From the cell containing the given text, extract its center point as (X, Y) coordinate. 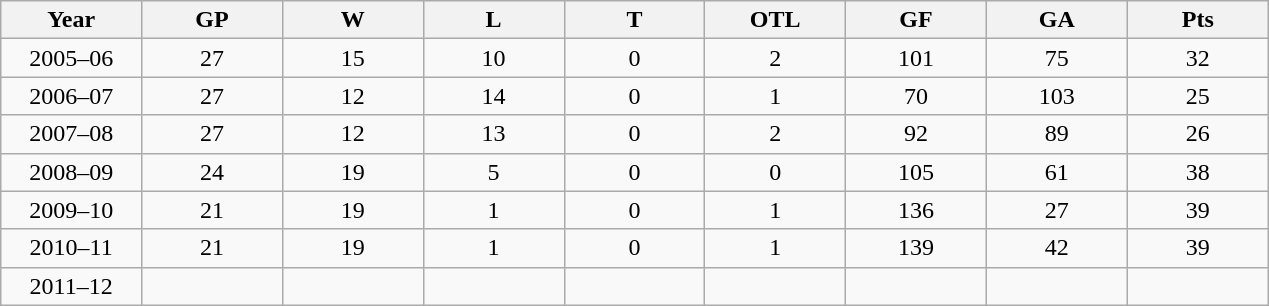
101 (916, 58)
89 (1056, 134)
32 (1198, 58)
24 (212, 172)
GF (916, 20)
75 (1056, 58)
15 (352, 58)
T (634, 20)
2008–09 (72, 172)
103 (1056, 96)
70 (916, 96)
2007–08 (72, 134)
2006–07 (72, 96)
2010–11 (72, 248)
5 (494, 172)
L (494, 20)
GA (1056, 20)
13 (494, 134)
136 (916, 210)
25 (1198, 96)
38 (1198, 172)
26 (1198, 134)
61 (1056, 172)
Pts (1198, 20)
10 (494, 58)
42 (1056, 248)
OTL (776, 20)
2011–12 (72, 286)
W (352, 20)
139 (916, 248)
Year (72, 20)
92 (916, 134)
GP (212, 20)
2005–06 (72, 58)
105 (916, 172)
2009–10 (72, 210)
14 (494, 96)
